For the text-containing cell, return its midpoint in [X, Y] coordinate format. 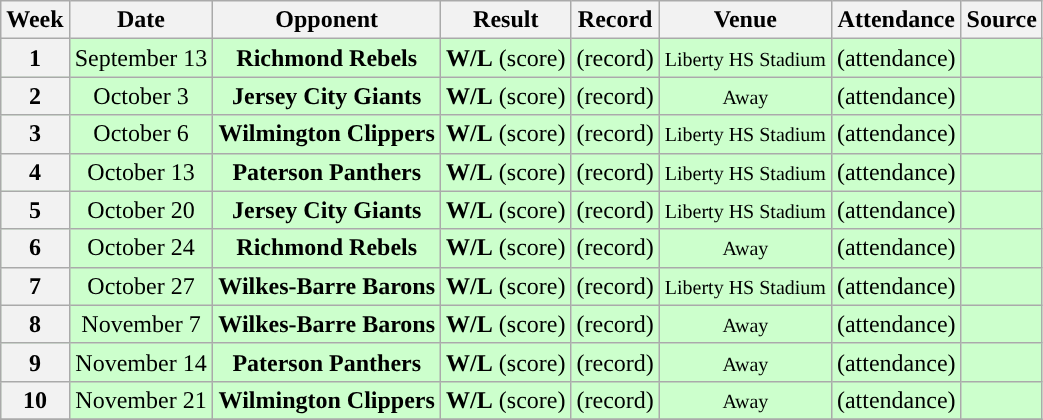
Record [615, 20]
October 3 [141, 96]
9 [35, 362]
10 [35, 400]
November 7 [141, 324]
8 [35, 324]
Opponent [327, 20]
November 21 [141, 400]
4 [35, 172]
Source [1002, 20]
Week [35, 20]
October 20 [141, 210]
5 [35, 210]
Venue [745, 20]
Result [506, 20]
September 13 [141, 58]
3 [35, 134]
Date [141, 20]
1 [35, 58]
October 6 [141, 134]
November 14 [141, 362]
October 24 [141, 248]
6 [35, 248]
Attendance [896, 20]
7 [35, 286]
October 27 [141, 286]
2 [35, 96]
October 13 [141, 172]
